Return the (x, y) coordinate for the center point of the cell that contains the specified text.  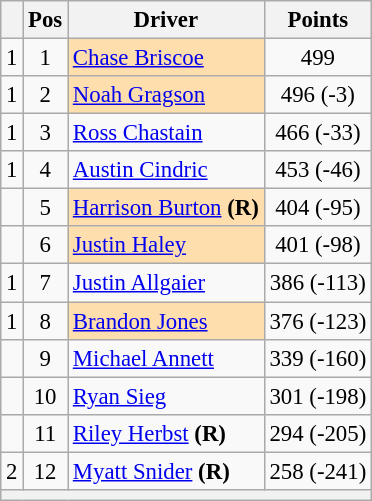
Ryan Sieg (166, 396)
Myatt Snider (R) (166, 471)
376 (-123) (318, 321)
301 (-198) (318, 396)
496 (-3) (318, 95)
12 (46, 471)
Points (318, 20)
7 (46, 283)
294 (-205) (318, 433)
339 (-160) (318, 358)
Noah Gragson (166, 95)
499 (318, 58)
Riley Herbst (R) (166, 433)
Brandon Jones (166, 321)
10 (46, 396)
Pos (46, 20)
Austin Cindric (166, 170)
6 (46, 245)
8 (46, 321)
258 (-241) (318, 471)
401 (-98) (318, 245)
386 (-113) (318, 283)
Driver (166, 20)
11 (46, 433)
453 (-46) (318, 170)
Justin Haley (166, 245)
Ross Chastain (166, 133)
Justin Allgaier (166, 283)
Harrison Burton (R) (166, 208)
5 (46, 208)
466 (-33) (318, 133)
3 (46, 133)
4 (46, 170)
9 (46, 358)
404 (-95) (318, 208)
Chase Briscoe (166, 58)
Michael Annett (166, 358)
